Search for the cell housing the specified text and yield its [X, Y] center coordinate. 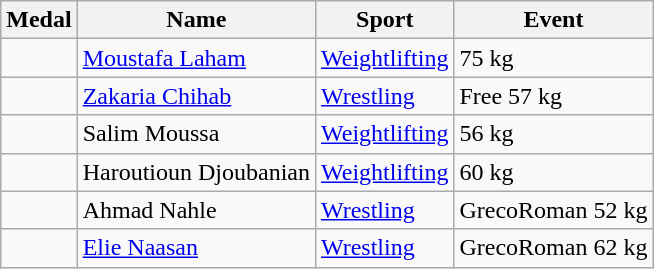
Elie Naasan [196, 248]
75 kg [554, 58]
Medal [39, 20]
Haroutioun Djoubanian [196, 172]
Moustafa Laham [196, 58]
GrecoRoman 62 kg [554, 248]
56 kg [554, 134]
Sport [384, 20]
Zakaria Chihab [196, 96]
Free 57 kg [554, 96]
Name [196, 20]
GrecoRoman 52 kg [554, 210]
Event [554, 20]
Salim Moussa [196, 134]
60 kg [554, 172]
Ahmad Nahle [196, 210]
